Pinpoint the cell where the given text exists, returning its [x, y] midpoint coordinate. 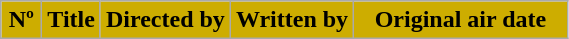
Directed by [165, 20]
Written by [292, 20]
Original air date [461, 20]
Nº [22, 20]
Title [72, 20]
